Identify which cell holds the provided text, then report its (X, Y) central coordinate. 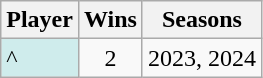
Player (40, 20)
Wins (110, 20)
2 (110, 58)
2023, 2024 (202, 58)
^ (40, 58)
Seasons (202, 20)
